Extract the (x, y) coordinate from the center of the cell holding the provided text.  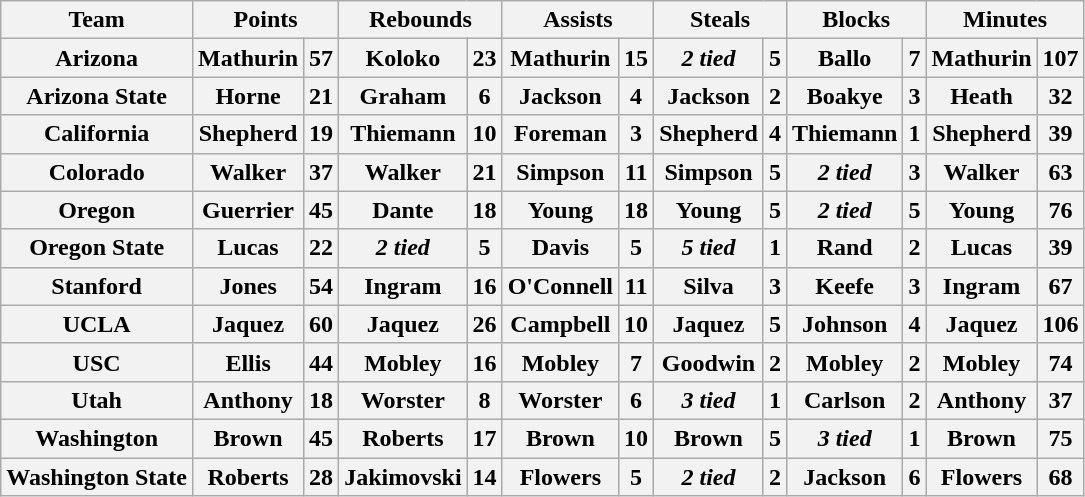
UCLA (97, 324)
60 (322, 324)
Horne (248, 96)
15 (636, 58)
Arizona (97, 58)
54 (322, 286)
Silva (709, 286)
California (97, 134)
Arizona State (97, 96)
Stanford (97, 286)
Goodwin (709, 362)
O'Connell (560, 286)
68 (1060, 477)
63 (1060, 172)
106 (1060, 324)
Washington (97, 438)
Dante (403, 210)
Graham (403, 96)
75 (1060, 438)
Utah (97, 400)
Ballo (844, 58)
26 (484, 324)
Heath (982, 96)
32 (1060, 96)
Campbell (560, 324)
USC (97, 362)
19 (322, 134)
Washington State (97, 477)
44 (322, 362)
Johnson (844, 324)
Davis (560, 248)
Team (97, 20)
74 (1060, 362)
Blocks (856, 20)
Carlson (844, 400)
Guerrier (248, 210)
Keefe (844, 286)
5 tied (709, 248)
23 (484, 58)
Boakye (844, 96)
Steals (720, 20)
76 (1060, 210)
Jones (248, 286)
28 (322, 477)
Ellis (248, 362)
Points (266, 20)
Foreman (560, 134)
Jakimovski (403, 477)
Minutes (1005, 20)
Rebounds (421, 20)
22 (322, 248)
14 (484, 477)
Rand (844, 248)
Oregon (97, 210)
17 (484, 438)
Oregon State (97, 248)
Koloko (403, 58)
67 (1060, 286)
8 (484, 400)
57 (322, 58)
Assists (578, 20)
Colorado (97, 172)
107 (1060, 58)
